Identify which cell holds the provided text, then report its [X, Y] central coordinate. 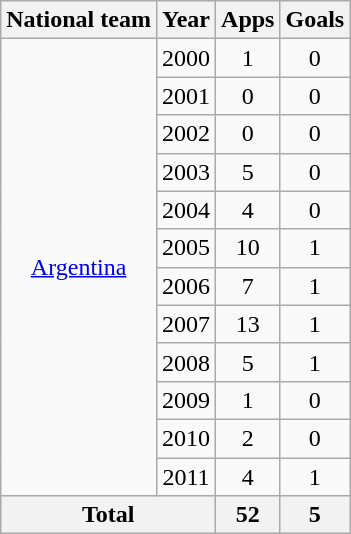
2010 [186, 438]
2009 [186, 400]
2001 [186, 96]
Argentina [79, 268]
2006 [186, 286]
Apps [248, 20]
2008 [186, 362]
13 [248, 324]
7 [248, 286]
52 [248, 515]
2011 [186, 477]
Total [108, 515]
National team [79, 20]
2003 [186, 172]
2000 [186, 58]
2004 [186, 210]
2005 [186, 248]
Goals [315, 20]
Year [186, 20]
2002 [186, 134]
10 [248, 248]
2007 [186, 324]
2 [248, 438]
